Locate the cell with the specified text and output its [x, y] center coordinate. 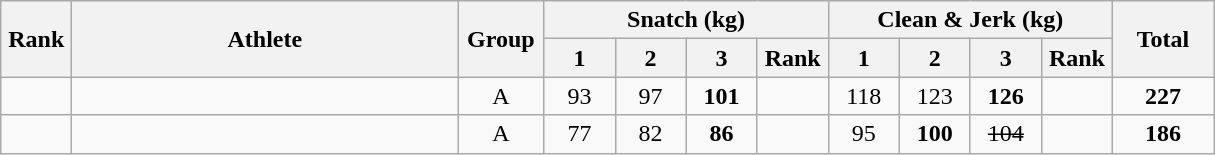
Snatch (kg) [686, 20]
100 [934, 134]
Clean & Jerk (kg) [970, 20]
Group [501, 39]
Athlete [265, 39]
Total [1162, 39]
118 [864, 96]
123 [934, 96]
93 [580, 96]
227 [1162, 96]
97 [650, 96]
186 [1162, 134]
126 [1006, 96]
77 [580, 134]
95 [864, 134]
82 [650, 134]
86 [722, 134]
104 [1006, 134]
101 [722, 96]
